Find where the given text appears and provide that cell's center as (X, Y) coordinate. 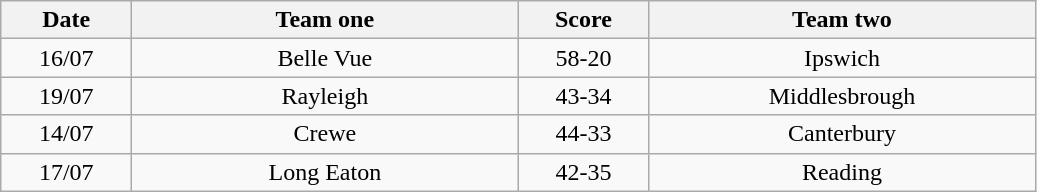
Date (66, 20)
44-33 (584, 134)
Canterbury (842, 134)
Reading (842, 172)
Crewe (325, 134)
Long Eaton (325, 172)
Rayleigh (325, 96)
14/07 (66, 134)
Score (584, 20)
Ipswich (842, 58)
19/07 (66, 96)
Middlesbrough (842, 96)
Team one (325, 20)
Belle Vue (325, 58)
43-34 (584, 96)
16/07 (66, 58)
Team two (842, 20)
17/07 (66, 172)
42-35 (584, 172)
58-20 (584, 58)
